Detect which cell encompasses the target text, then output its [X, Y] center coordinate. 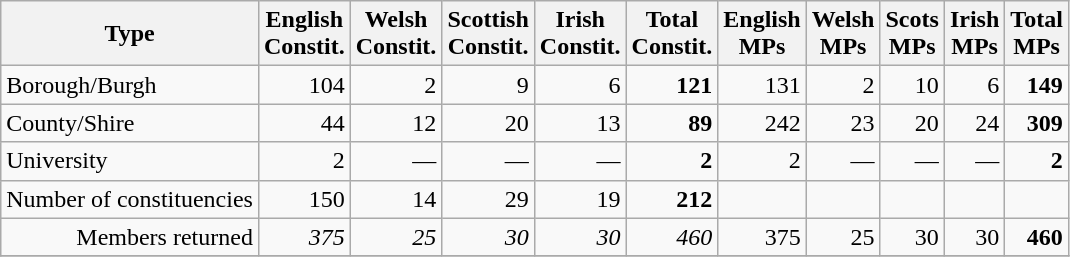
Borough/Burgh [130, 85]
9 [488, 85]
89 [672, 123]
WelshMPs [843, 34]
IrishMPs [974, 34]
242 [762, 123]
Members returned [130, 237]
County/Shire [130, 123]
24 [974, 123]
WelshConstit. [396, 34]
44 [304, 123]
13 [580, 123]
TotalConstit. [672, 34]
ScottishConstit. [488, 34]
149 [1037, 85]
29 [488, 199]
309 [1037, 123]
University [130, 161]
IrishConstit. [580, 34]
23 [843, 123]
12 [396, 123]
212 [672, 199]
10 [912, 85]
EnglishMPs [762, 34]
EnglishConstit. [304, 34]
Type [130, 34]
131 [762, 85]
150 [304, 199]
104 [304, 85]
19 [580, 199]
ScotsMPs [912, 34]
14 [396, 199]
121 [672, 85]
TotalMPs [1037, 34]
Number of constituencies [130, 199]
